Output the (X, Y) coordinate of the center of the cell containing the given text.  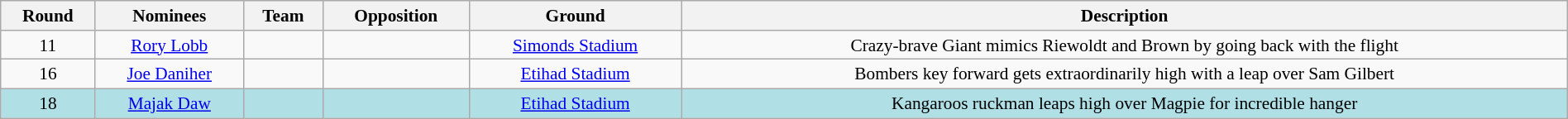
Majak Daw (169, 104)
Nominees (169, 16)
11 (48, 45)
Simonds Stadium (576, 45)
Kangaroos ruckman leaps high over Magpie for incredible hanger (1125, 104)
Ground (576, 16)
Crazy-brave Giant mimics Riewoldt and Brown by going back with the flight (1125, 45)
Opposition (395, 16)
18 (48, 104)
Rory Lobb (169, 45)
Team (283, 16)
Description (1125, 16)
Bombers key forward gets extraordinarily high with a leap over Sam Gilbert (1125, 74)
Round (48, 16)
16 (48, 74)
Joe Daniher (169, 74)
